Return the [X, Y] coordinate for the center point of the cell that contains the specified text.  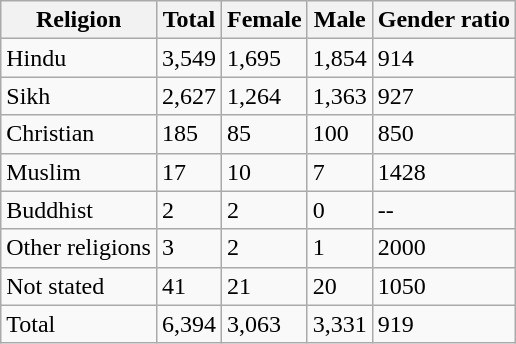
41 [188, 286]
Gender ratio [444, 20]
21 [265, 286]
1,363 [340, 96]
2000 [444, 248]
3,331 [340, 324]
-- [444, 210]
919 [444, 324]
3 [188, 248]
Christian [79, 134]
1,854 [340, 58]
1050 [444, 286]
Religion [79, 20]
1428 [444, 172]
1,264 [265, 96]
Buddhist [79, 210]
Other religions [79, 248]
100 [340, 134]
850 [444, 134]
Hindu [79, 58]
Not stated [79, 286]
Male [340, 20]
927 [444, 96]
3,063 [265, 324]
Muslim [79, 172]
10 [265, 172]
0 [340, 210]
2,627 [188, 96]
7 [340, 172]
1 [340, 248]
3,549 [188, 58]
Female [265, 20]
914 [444, 58]
17 [188, 172]
Sikh [79, 96]
6,394 [188, 324]
20 [340, 286]
1,695 [265, 58]
185 [188, 134]
85 [265, 134]
